For the text-containing cell, return its midpoint in (x, y) coordinate format. 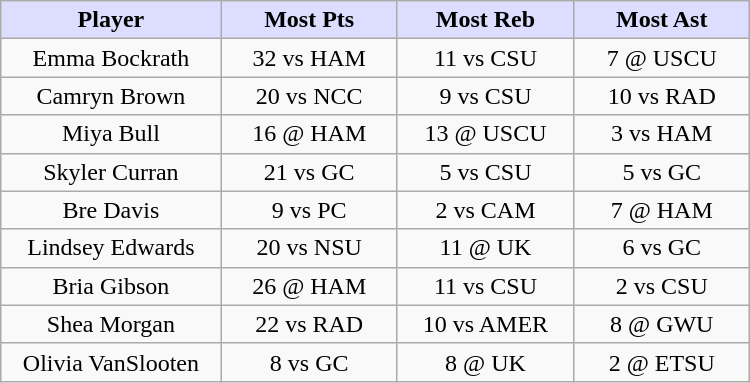
7 @ USCU (662, 58)
22 vs RAD (309, 324)
8 @ UK (485, 362)
16 @ HAM (309, 134)
Player (111, 20)
2 @ ETSU (662, 362)
9 vs PC (309, 210)
Olivia VanSlooten (111, 362)
32 vs HAM (309, 58)
9 vs CSU (485, 96)
20 vs NSU (309, 248)
Shea Morgan (111, 324)
3 vs HAM (662, 134)
5 vs CSU (485, 172)
20 vs NCC (309, 96)
Skyler Curran (111, 172)
Camryn Brown (111, 96)
21 vs GC (309, 172)
7 @ HAM (662, 210)
2 vs CAM (485, 210)
26 @ HAM (309, 286)
10 vs RAD (662, 96)
Bria Gibson (111, 286)
Emma Bockrath (111, 58)
5 vs GC (662, 172)
8 vs GC (309, 362)
8 @ GWU (662, 324)
13 @ USCU (485, 134)
10 vs AMER (485, 324)
Bre Davis (111, 210)
11 @ UK (485, 248)
Most Reb (485, 20)
Miya Bull (111, 134)
Lindsey Edwards (111, 248)
Most Ast (662, 20)
Most Pts (309, 20)
6 vs GC (662, 248)
2 vs CSU (662, 286)
